Detect which cell encompasses the target text, then output its (X, Y) center coordinate. 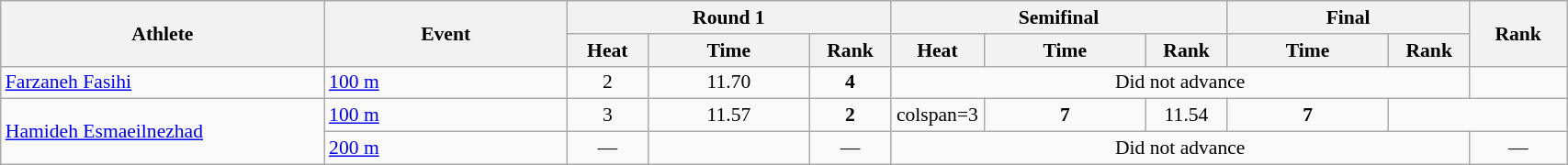
Hamideh Esmaeilnezhad (163, 132)
Athlete (163, 33)
11.57 (728, 115)
Farzaneh Fasihi (163, 82)
Final (1348, 17)
11.54 (1186, 115)
3 (607, 115)
colspan=3 (937, 115)
Semifinal (1058, 17)
4 (850, 82)
Round 1 (728, 17)
200 m (446, 148)
11.70 (728, 82)
Event (446, 33)
